Scan for the cell matching the given text and deliver its [x, y] coordinate at center. 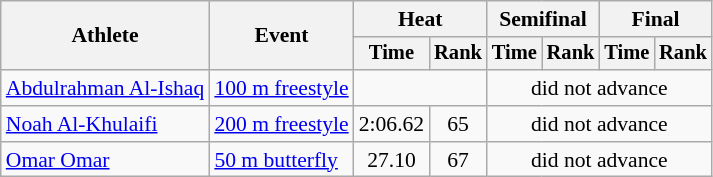
Final [655, 19]
65 [458, 124]
2:06.62 [392, 124]
100 m freestyle [281, 88]
Semifinal [543, 19]
Noah Al-Khulaifi [106, 124]
Athlete [106, 36]
Event [281, 36]
Abdulrahman Al-Ishaq [106, 88]
200 m freestyle [281, 124]
Heat [420, 19]
